Return [X, Y] of the center of cell containing provided text 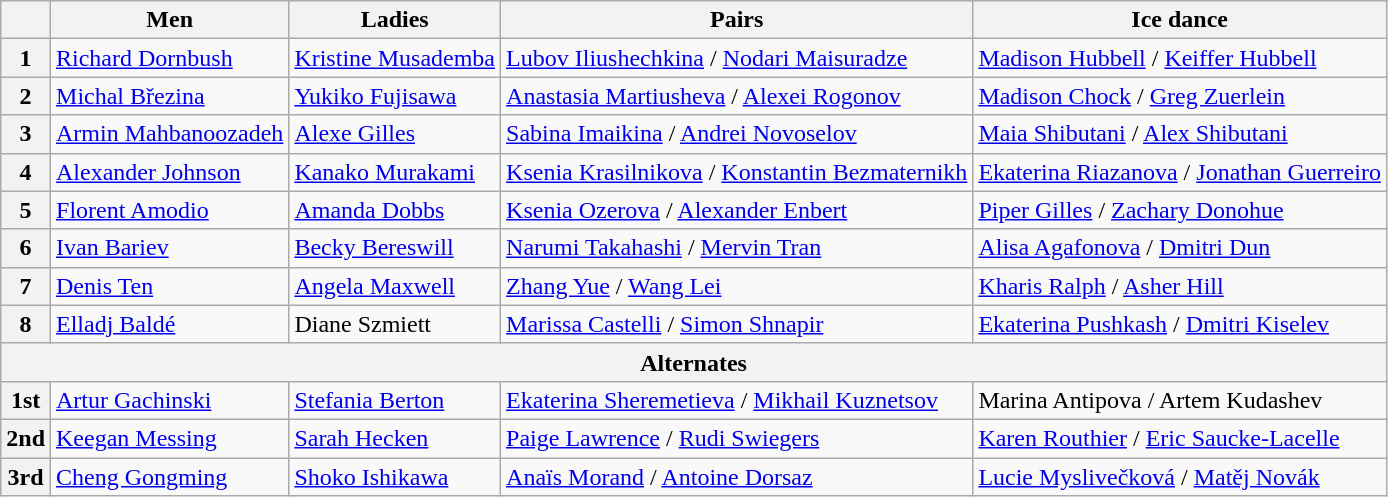
Michal Březina [170, 96]
Sarah Hecken [395, 438]
Kanako Murakami [395, 172]
Ksenia Ozerova / Alexander Enbert [737, 210]
Artur Gachinski [170, 400]
Diane Szmiett [395, 324]
3rd [26, 477]
Ice dance [1180, 20]
Florent Amodio [170, 210]
Cheng Gongming [170, 477]
1st [26, 400]
Ladies [395, 20]
Ekaterina Riazanova / Jonathan Guerreiro [1180, 172]
Marina Antipova / Artem Kudashev [1180, 400]
Alexe Gilles [395, 134]
Alternates [694, 362]
1 [26, 58]
Angela Maxwell [395, 286]
Stefania Berton [395, 400]
Karen Routhier / Eric Saucke-Lacelle [1180, 438]
2 [26, 96]
Marissa Castelli / Simon Shnapir [737, 324]
Anaïs Morand / Antoine Dorsaz [737, 477]
Madison Chock / Greg Zuerlein [1180, 96]
Sabina Imaikina / Andrei Novoselov [737, 134]
Kharis Ralph / Asher Hill [1180, 286]
Narumi Takahashi / Mervin Tran [737, 248]
7 [26, 286]
Anastasia Martiusheva / Alexei Rogonov [737, 96]
Denis Ten [170, 286]
Lubov Iliushechkina / Nodari Maisuradze [737, 58]
Men [170, 20]
Kristine Musademba [395, 58]
Armin Mahbanoozadeh [170, 134]
Shoko Ishikawa [395, 477]
4 [26, 172]
Keegan Messing [170, 438]
Alexander Johnson [170, 172]
8 [26, 324]
Ekaterina Pushkash / Dmitri Kiselev [1180, 324]
Alisa Agafonova / Dmitri Dun [1180, 248]
6 [26, 248]
Amanda Dobbs [395, 210]
Madison Hubbell / Keiffer Hubbell [1180, 58]
Pairs [737, 20]
2nd [26, 438]
Piper Gilles / Zachary Donohue [1180, 210]
3 [26, 134]
5 [26, 210]
Ivan Bariev [170, 248]
Maia Shibutani / Alex Shibutani [1180, 134]
Elladj Baldé [170, 324]
Paige Lawrence / Rudi Swiegers [737, 438]
Richard Dornbush [170, 58]
Ksenia Krasilnikova / Konstantin Bezmaternikh [737, 172]
Lucie Myslivečková / Matěj Novák [1180, 477]
Zhang Yue / Wang Lei [737, 286]
Yukiko Fujisawa [395, 96]
Ekaterina Sheremetieva / Mikhail Kuznetsov [737, 400]
Becky Bereswill [395, 248]
